Return (x, y) of the center of cell containing provided text 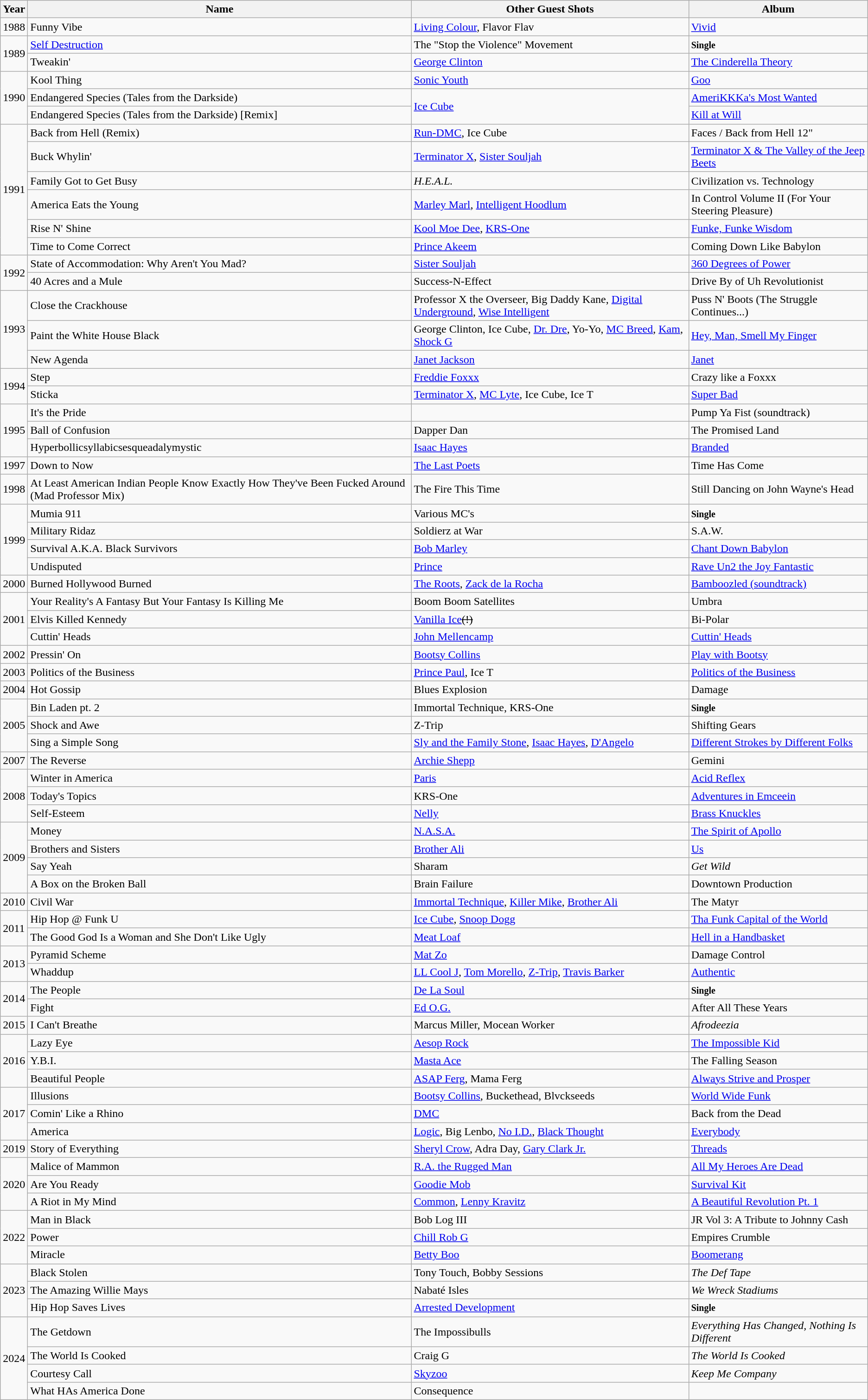
Bin Laden pt. 2 (220, 707)
40 Acres and a Mule (220, 282)
Self-Esteem (220, 813)
R.A. the Rugged Man (550, 1167)
Boomerang (778, 1255)
The Falling Season (778, 1060)
I Can't Breathe (220, 1025)
Your Reality's A Fantasy But Your Fantasy Is Killing Me (220, 602)
AmeriKKKa's Most Wanted (778, 97)
Tha Funk Capital of the World (778, 919)
In Control Volume II (For Your Steering Pleasure) (778, 204)
The Cinderella Theory (778, 62)
The Roots, Zack de la Rocha (550, 584)
2004 (14, 690)
Ice Cube (550, 106)
Elvis Killed Kennedy (220, 619)
Bootsy Collins, Buckethead, Blvckseeds (550, 1096)
Kool Thing (220, 80)
Self Destruction (220, 45)
Rise N' Shine (220, 228)
Brass Knuckles (778, 813)
1989 (14, 53)
Different Strokes by Different Folks (778, 743)
KRS-One (550, 796)
Chant Down Babylon (778, 548)
Terminator X, MC Lyte, Ice Cube, Ice T (550, 395)
Boom Boom Satellites (550, 602)
Ed O.G. (550, 1008)
Prince Akeem (550, 246)
Logic, Big Lenbo, No I.D., Black Thought (550, 1131)
Umbra (778, 602)
Endangered Species (Tales from the Darkside) [Remix] (220, 115)
Lazy Eye (220, 1043)
Afrodeezia (778, 1025)
Undisputed (220, 566)
2022 (14, 1237)
New Agenda (220, 360)
Are You Ready (220, 1184)
Still Dancing on John Wayne's Head (778, 489)
Name (220, 9)
JR Vol 3: A Tribute to Johnny Cash (778, 1220)
2010 (14, 902)
Sharam (550, 867)
George Clinton (550, 62)
Nabaté Isles (550, 1290)
A Riot in My Mind (220, 1202)
Damage Control (778, 955)
360 Degrees of Power (778, 264)
Mat Zo (550, 955)
1991 (14, 189)
Mumia 911 (220, 513)
Chill Rob G (550, 1237)
Survival Kit (778, 1184)
2017 (14, 1113)
Man in Black (220, 1220)
Bi-Polar (778, 619)
At Least American Indian People Know Exactly How They've Been Fucked Around (Mad Professor Mix) (220, 489)
Malice of Mammon (220, 1167)
The Def Tape (778, 1272)
2023 (14, 1290)
Step (220, 377)
Ball of Confusion (220, 430)
Drive By of Uh Revolutionist (778, 282)
The Good God Is a Woman and She Don't Like Ugly (220, 937)
Bob Log III (550, 1220)
The Impossible Kid (778, 1043)
ASAP Ferg, Mama Ferg (550, 1078)
Funny Vibe (220, 27)
Branded (778, 448)
What HAs America Done (220, 1391)
Civil War (220, 902)
2001 (14, 619)
Hey, Man, Smell My Finger (778, 336)
Back from Hell (Remix) (220, 133)
N.A.S.A. (550, 831)
2024 (14, 1358)
Military Ridaz (220, 531)
Bamboozled (soundtrack) (778, 584)
Blues Explosion (550, 690)
1997 (14, 465)
Authentic (778, 972)
The Reverse (220, 760)
Goo (778, 80)
World Wide Funk (778, 1096)
Empires Crumble (778, 1237)
Sonic Youth (550, 80)
Super Bad (778, 395)
Beautiful People (220, 1078)
1998 (14, 489)
Pressin' On (220, 655)
Y.B.I. (220, 1060)
Vanilla Ice(!) (550, 619)
Run-DMC, Ice Cube (550, 133)
The Last Poets (550, 465)
The Spirit of Apollo (778, 831)
Civilization vs. Technology (778, 180)
Say Yeah (220, 867)
State of Accommodation: Why Aren't You Mad? (220, 264)
America Eats the Young (220, 204)
George Clinton, Ice Cube, Dr. Dre, Yo-Yo, MC Breed, Kam, Shock G (550, 336)
Gemini (778, 760)
Buck Whylin' (220, 157)
Vivid (778, 27)
Get Wild (778, 867)
Burned Hollywood Burned (220, 584)
Other Guest Shots (550, 9)
Hell in a Handbasket (778, 937)
1990 (14, 97)
Today's Topics (220, 796)
Story of Everything (220, 1149)
Sly and the Family Stone, Isaac Hayes, D'Angelo (550, 743)
Shifting Gears (778, 725)
Bootsy Collins (550, 655)
Prince Paul, Ice T (550, 672)
Courtesy Call (220, 1373)
1993 (14, 329)
Prince (550, 566)
Immortal Technique, Killer Mike, Brother Ali (550, 902)
Kool Moe Dee, KRS-One (550, 228)
Masta Ace (550, 1060)
2005 (14, 725)
Archie Shepp (550, 760)
1995 (14, 430)
Marcus Miller, Mocean Worker (550, 1025)
2007 (14, 760)
Skyzoo (550, 1373)
Close the Crackhouse (220, 305)
The People (220, 990)
Back from the Dead (778, 1113)
Power (220, 1237)
After All These Years (778, 1008)
Paris (550, 778)
Sister Souljah (550, 264)
Money (220, 831)
A Beautiful Revolution Pt. 1 (778, 1202)
Faces / Back from Hell 12" (778, 133)
1988 (14, 27)
Crazy like a Foxxx (778, 377)
1992 (14, 273)
Brothers and Sisters (220, 848)
Freddie Foxxx (550, 377)
Acid Reflex (778, 778)
Hyperbollicsyllabicsesqueadalymystic (220, 448)
Immortal Technique, KRS-One (550, 707)
Family Got to Get Busy (220, 180)
Puss N' Boots (The Struggle Continues...) (778, 305)
Tweakin' (220, 62)
2020 (14, 1184)
Everything Has Changed, Nothing Is Different (778, 1331)
Survival A.K.A. Black Survivors (220, 548)
Terminator X, Sister Souljah (550, 157)
Paint the White House Black (220, 336)
Funke, Funke Wisdom (778, 228)
The Fire This Time (550, 489)
S.A.W. (778, 531)
1999 (14, 539)
Hip Hop @ Funk U (220, 919)
Tony Touch, Bobby Sessions (550, 1272)
Sticka (220, 395)
We Wreck Stadiums (778, 1290)
Album (778, 9)
The Matyr (778, 902)
Sing a Simple Song (220, 743)
Miracle (220, 1255)
The Getdown (220, 1331)
Ice Cube, Snoop Dogg (550, 919)
Winter in America (220, 778)
2008 (14, 796)
Play with Bootsy (778, 655)
Fight (220, 1008)
Downtown Production (778, 884)
John Mellencamp (550, 637)
Arrested Development (550, 1308)
Janet (778, 360)
Always Strive and Prosper (778, 1078)
Adventures in Emceein (778, 796)
2015 (14, 1025)
DMC (550, 1113)
2003 (14, 672)
Aesop Rock (550, 1043)
Everybody (778, 1131)
Bob Marley (550, 548)
Nelly (550, 813)
Craig G (550, 1355)
Pyramid Scheme (220, 955)
2002 (14, 655)
Damage (778, 690)
Living Colour, Flavor Flav (550, 27)
Us (778, 848)
Consequence (550, 1391)
Rave Un2 the Joy Fantastic (778, 566)
The Impossibulls (550, 1331)
The "Stop the Violence" Movement (550, 45)
2016 (14, 1060)
Comin' Like a Rhino (220, 1113)
Time to Come Correct (220, 246)
Z-Trip (550, 725)
Kill at Will (778, 115)
Brother Ali (550, 848)
Terminator X & The Valley of the Jeep Beets (778, 157)
Marley Marl, Intelligent Hoodlum (550, 204)
Shock and Awe (220, 725)
Time Has Come (778, 465)
Keep Me Company (778, 1373)
H.E.A.L. (550, 180)
All My Heroes Are Dead (778, 1167)
LL Cool J, Tom Morello, Z-Trip, Travis Barker (550, 972)
2014 (14, 999)
The Amazing Willie Mays (220, 1290)
Janet Jackson (550, 360)
Meat Loaf (550, 937)
Betty Boo (550, 1255)
Pump Ya Fist (soundtrack) (778, 412)
Dapper Dan (550, 430)
It's the Pride (220, 412)
Hip Hop Saves Lives (220, 1308)
2000 (14, 584)
2019 (14, 1149)
Down to Now (220, 465)
2011 (14, 928)
Professor X the Overseer, Big Daddy Kane, Digital Underground, Wise Intelligent (550, 305)
1994 (14, 386)
Common, Lenny Kravitz (550, 1202)
A Box on the Broken Ball (220, 884)
America (220, 1131)
Coming Down Like Babylon (778, 246)
Black Stolen (220, 1272)
2009 (14, 857)
The Promised Land (778, 430)
Isaac Hayes (550, 448)
2013 (14, 963)
Year (14, 9)
Hot Gossip (220, 690)
Illusions (220, 1096)
Brain Failure (550, 884)
Endangered Species (Tales from the Darkside) (220, 97)
Sheryl Crow, Adra Day, Gary Clark Jr. (550, 1149)
Various MC's (550, 513)
De La Soul (550, 990)
Soldierz at War (550, 531)
Threads (778, 1149)
Success-N-Effect (550, 282)
Whaddup (220, 972)
Goodie Mob (550, 1184)
